Output the (X, Y) coordinate of the center of the cell containing the given text.  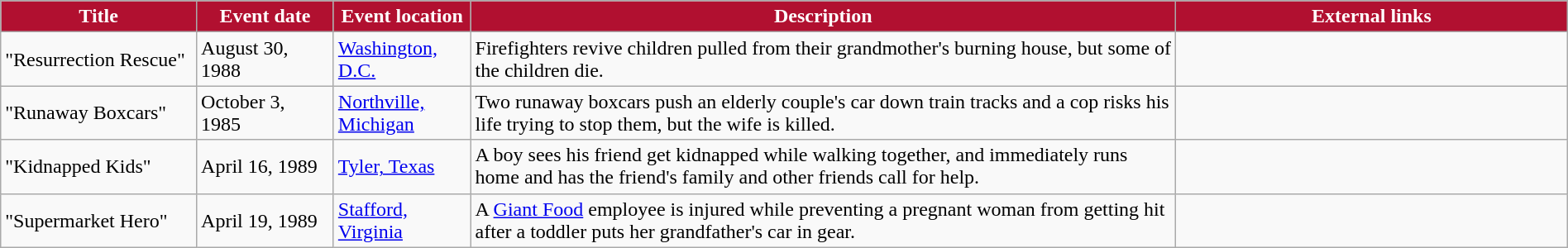
Title (99, 17)
"Resurrection Rescue" (99, 60)
October 3, 1985 (265, 112)
"Supermarket Hero" (99, 220)
"Kidnapped Kids" (99, 167)
Northville, Michigan (402, 112)
"Runaway Boxcars" (99, 112)
Washington, D.C. (402, 60)
Event date (265, 17)
External links (1372, 17)
Event location (402, 17)
A Giant Food employee is injured while preventing a pregnant woman from getting hit after a toddler puts her grandfather's car in gear. (824, 220)
August 30, 1988 (265, 60)
April 16, 1989 (265, 167)
A boy sees his friend get kidnapped while walking together, and immediately runs home and has the friend's family and other friends call for help. (824, 167)
Firefighters revive children pulled from their grandmother's burning house, but some of the children die. (824, 60)
Stafford, Virginia (402, 220)
Two runaway boxcars push an elderly couple's car down train tracks and a cop risks his life trying to stop them, but the wife is killed. (824, 112)
Description (824, 17)
Tyler, Texas (402, 167)
April 19, 1989 (265, 220)
